Locate the cell with the specified text and output its [x, y] center coordinate. 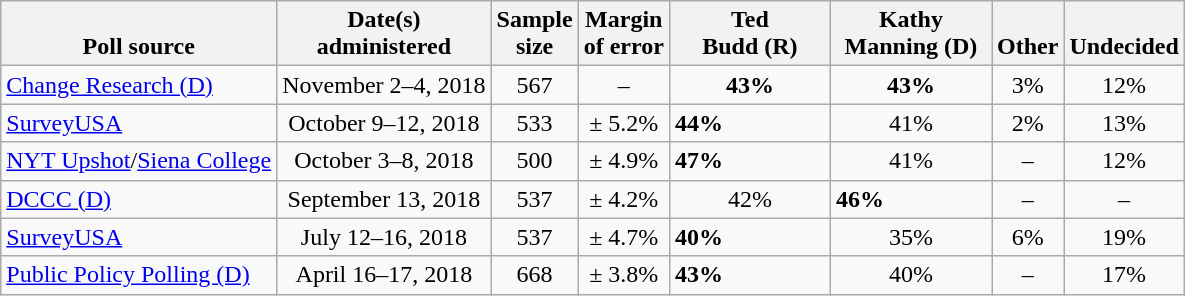
October 9–12, 2018 [384, 123]
± 5.2% [624, 123]
Undecided [1124, 34]
NYT Upshot/Siena College [139, 161]
19% [1124, 237]
3% [1028, 85]
July 12–16, 2018 [384, 237]
46% [910, 199]
35% [910, 237]
42% [750, 199]
668 [534, 275]
500 [534, 161]
TedBudd (R) [750, 34]
Other [1028, 34]
47% [750, 161]
± 4.9% [624, 161]
± 3.8% [624, 275]
Change Research (D) [139, 85]
± 4.7% [624, 237]
Date(s)administered [384, 34]
44% [750, 123]
17% [1124, 275]
October 3–8, 2018 [384, 161]
September 13, 2018 [384, 199]
13% [1124, 123]
April 16–17, 2018 [384, 275]
KathyManning (D) [910, 34]
Samplesize [534, 34]
567 [534, 85]
Public Policy Polling (D) [139, 275]
Marginof error [624, 34]
November 2–4, 2018 [384, 85]
Poll source [139, 34]
± 4.2% [624, 199]
533 [534, 123]
6% [1028, 237]
2% [1028, 123]
DCCC (D) [139, 199]
